Return the [x, y] coordinate for the center point of the cell that contains the specified text.  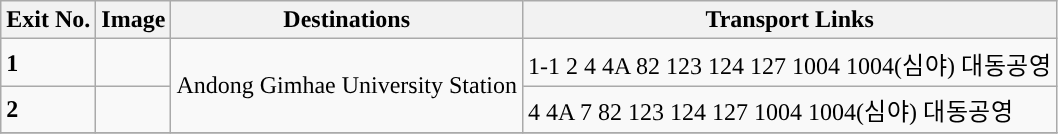
Transport Links [790, 20]
1-1 2 4 4A 82 123 124 127 1004 1004(심야) 대동공영 [790, 62]
1 [48, 62]
Destinations [347, 20]
2 [48, 110]
Exit No. [48, 20]
Image [134, 20]
Andong Gimhae University Station [347, 86]
4 4A 7 82 123 124 127 1004 1004(심야) 대동공영 [790, 110]
